Provide the [X, Y] coordinate of the cell's center where the given text is located.  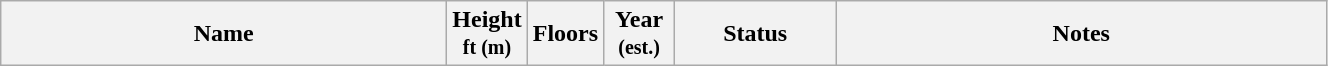
Floors [565, 34]
Heightft (m) [487, 34]
Status [756, 34]
Name [224, 34]
Notes [1082, 34]
Year(est.) [640, 34]
